Return the [x, y] coordinate for the center point of the cell that contains the specified text.  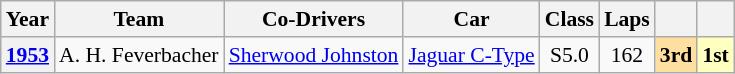
Car [471, 19]
A. H. Feverbacher [139, 55]
Laps [627, 19]
Jaguar C-Type [471, 55]
Sherwood Johnston [314, 55]
Co-Drivers [314, 19]
S5.0 [570, 55]
1953 [28, 55]
3rd [676, 55]
162 [627, 55]
Class [570, 19]
Year [28, 19]
1st [716, 55]
Team [139, 19]
